Pinpoint the cell where the given text exists, returning its [X, Y] midpoint coordinate. 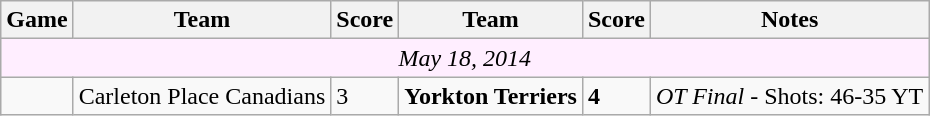
Notes [789, 20]
OT Final - Shots: 46-35 YT [789, 96]
Game [37, 20]
Carleton Place Canadians [202, 96]
May 18, 2014 [465, 58]
4 [616, 96]
3 [365, 96]
Yorkton Terriers [491, 96]
